Return the [x, y] coordinate for the center point of the cell that contains the specified text.  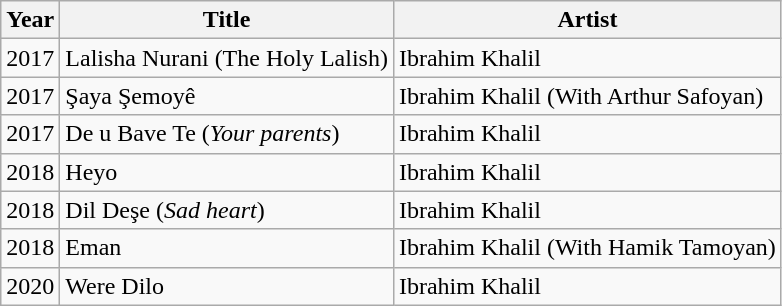
Artist [587, 20]
Were Dilo [227, 286]
Year [30, 20]
Dil Deşe (Sad heart) [227, 210]
Şaya Şemoyê [227, 96]
Ibrahim Khalil (With Arthur Safoyan) [587, 96]
Lalisha Nurani (The Holy Lalish) [227, 58]
De u Bave Te (Your parents) [227, 134]
Eman [227, 248]
Heyo [227, 172]
Title [227, 20]
Ibrahim Khalil (With Hamik Tamoyan) [587, 248]
2020 [30, 286]
